Determine the (x, y) coordinate at the center of the cell enclosing the given text.  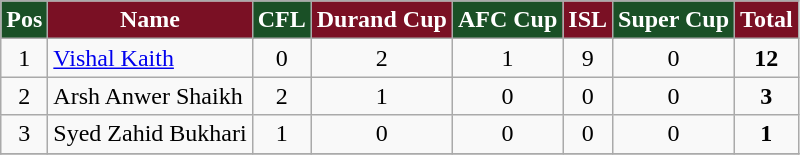
Syed Zahid Bukhari (150, 134)
Name (150, 20)
Vishal Kaith (150, 58)
9 (588, 58)
AFC Cup (507, 20)
Pos (24, 20)
CFL (282, 20)
Arsh Anwer Shaikh (150, 96)
ISL (588, 20)
Durand Cup (382, 20)
Total (767, 20)
12 (767, 58)
Super Cup (674, 20)
